Extract the (X, Y) coordinate from the center of the cell holding the provided text.  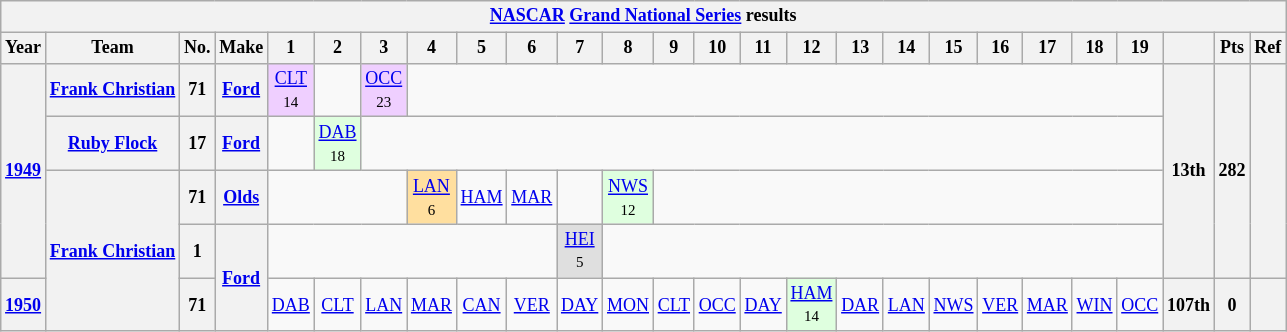
CLT14 (290, 90)
11 (763, 48)
NWS (954, 305)
OCC23 (384, 90)
4 (432, 48)
5 (482, 48)
1950 (24, 305)
Ruby Flock (112, 144)
Make (242, 48)
DAR (860, 305)
14 (906, 48)
1949 (24, 170)
LAN6 (432, 197)
13 (860, 48)
7 (580, 48)
8 (628, 48)
13th (1189, 170)
Team (112, 48)
6 (532, 48)
HEI5 (580, 251)
2 (338, 48)
16 (1000, 48)
No. (198, 48)
9 (674, 48)
12 (812, 48)
Ref (1268, 48)
19 (1140, 48)
18 (1094, 48)
282 (1232, 170)
HAM14 (812, 305)
0 (1232, 305)
Olds (242, 197)
WIN (1094, 305)
NWS12 (628, 197)
10 (717, 48)
DAB (290, 305)
Pts (1232, 48)
HAM (482, 197)
15 (954, 48)
NASCAR Grand National Series results (644, 16)
Year (24, 48)
MON (628, 305)
DAB18 (338, 144)
CAN (482, 305)
3 (384, 48)
107th (1189, 305)
